For the text-containing cell, return its midpoint in [x, y] coordinate format. 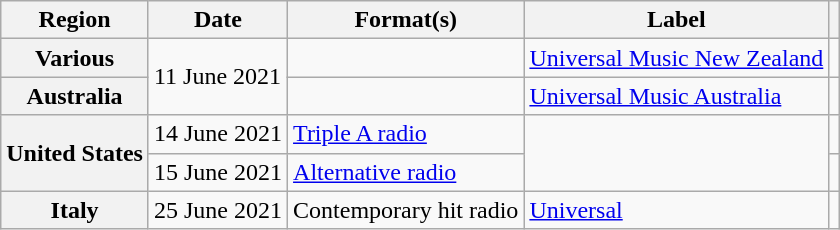
United States [75, 153]
Region [75, 20]
Universal [676, 210]
14 June 2021 [218, 134]
Label [676, 20]
Universal Music New Zealand [676, 58]
Date [218, 20]
Australia [75, 96]
Format(s) [406, 20]
15 June 2021 [218, 172]
Various [75, 58]
Alternative radio [406, 172]
Universal Music Australia [676, 96]
Triple A radio [406, 134]
25 June 2021 [218, 210]
Contemporary hit radio [406, 210]
Italy [75, 210]
11 June 2021 [218, 77]
